Determine the [x, y] coordinate at the center of the cell enclosing the given text.  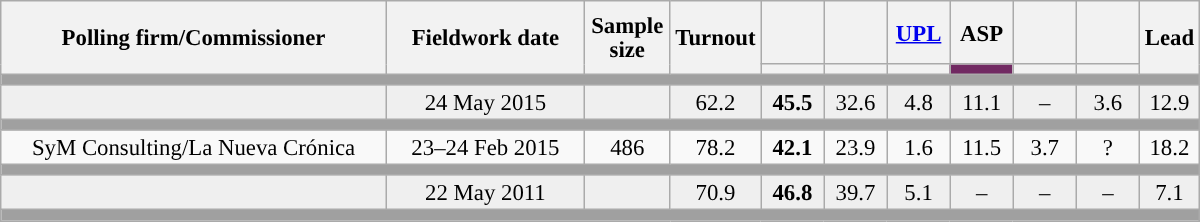
3.6 [1108, 102]
12.9 [1169, 102]
5.1 [918, 194]
486 [627, 148]
24 May 2015 [485, 102]
Sample size [627, 38]
32.6 [856, 102]
UPL [918, 32]
45.5 [792, 102]
Turnout [716, 38]
Polling firm/Commissioner [194, 38]
70.9 [716, 194]
Lead [1169, 38]
23–24 Feb 2015 [485, 148]
1.6 [918, 148]
SyM Consulting/La Nueva Crónica [194, 148]
42.1 [792, 148]
23.9 [856, 148]
18.2 [1169, 148]
62.2 [716, 102]
11.1 [982, 102]
78.2 [716, 148]
? [1108, 148]
7.1 [1169, 194]
4.8 [918, 102]
39.7 [856, 194]
46.8 [792, 194]
3.7 [1044, 148]
22 May 2011 [485, 194]
ASP [982, 32]
11.5 [982, 148]
Fieldwork date [485, 38]
